Detect which cell encompasses the target text, then output its (X, Y) center coordinate. 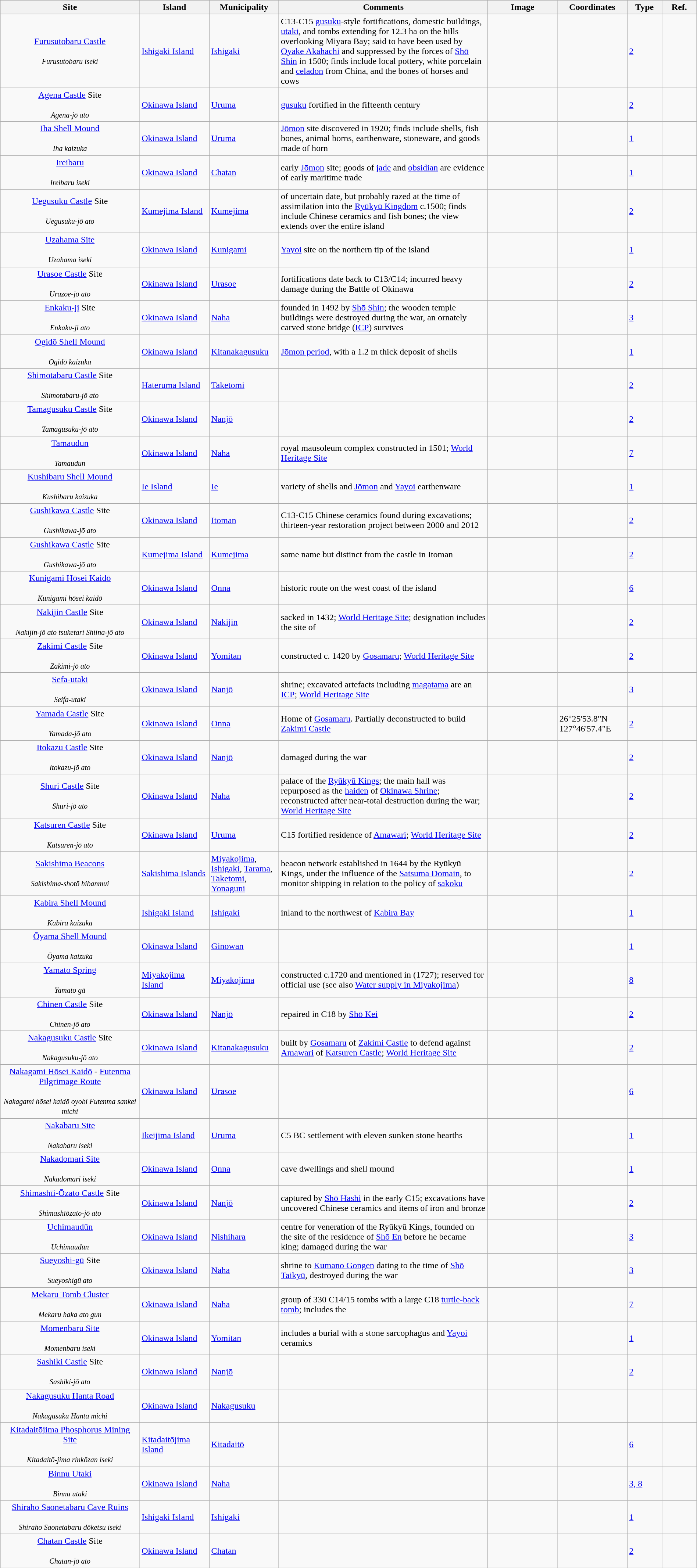
Kitadaitōjima Island (174, 1445)
Iha Shell MoundIha kaizuka (70, 139)
Ginowan (244, 946)
Nakagusuku Hanta RoadNakagusuku Hanta michi (70, 1406)
gusuku fortified in the fifteenth century (383, 105)
Shimotabaru Castle SiteShimotabaru-jō ato (70, 385)
group of 330 C14/15 tombs with a large C18 turtle-back tomb; includes the (383, 1304)
C5 BC settlement with eleven sunken stone hearths (383, 1135)
Yamato SpringYamato gā (70, 980)
Nishihara (244, 1237)
Kitadaitō (244, 1445)
Nakagusuku Castle SiteNakagusuku-jō ato (70, 1048)
Miyakojima Island (174, 980)
Kitadaitōjima Phosphorus Mining SiteKitadaitō-jima rinkōzan iseki (70, 1445)
damaged during the war (383, 757)
constructed c. 1420 by Gosamaru; World Heritage Site (383, 656)
Nakabaru SiteNakabaru iseki (70, 1135)
Home of Gosamaru. Partially deconstructed to build Zakimi Castle (383, 723)
Chinen Castle SiteChinen-jō ato (70, 1014)
Tamagusuku Castle SiteTamagusuku-jō ato (70, 419)
captured by Shō Hashi in the early C15; excavations have uncovered Chinese ceramics and items of iron and bronze (383, 1203)
Chatan Castle SiteChatan-jō ato (70, 1551)
3, 8 (645, 1483)
Jōmon period, with a 1.2 m thick deposit of shells (383, 351)
Ogidō Shell MoundOgidō kaizuka (70, 351)
Ie (244, 487)
Furusutobaru CastleFurusutobaru iseki (70, 51)
Taketomi (244, 385)
Kunigami Hōsei KaidōKunigami hōsei kaidō (70, 588)
Shimashīi-Ōzato Castle SiteShimashīōzato-jō ato (70, 1203)
Ikeijima Island (174, 1135)
same name but distinct from the castle in Itoman (383, 554)
Kabira Shell MoundKabira kaizuka (70, 912)
shrine; excavated artefacts including magatama are an ICP; World Heritage Site (383, 690)
Coordinates (592, 7)
Nakadomari SiteNakadomari iseki (70, 1169)
built by Gosamaru of Zakimi Castle to defend against Amawari of Katsuren Castle; World Heritage Site (383, 1048)
fortifications date back to C13/C14; incurred heavy damage during the Battle of Okinawa (383, 284)
Sefa-utakiSeifa-utaki (70, 690)
Ōyama Shell MoundŌyama kaizuka (70, 946)
Sueyoshi-gū SiteSueyoshigū ato (70, 1270)
constructed c.1720 and mentioned in (1727); reserved for official use (see also Water supply in Miyakojima) (383, 980)
repaired in C18 by Shō Kei (383, 1014)
Urasoe Castle SiteUrazoe-jō ato (70, 284)
Shiraho Saonetabaru Cave RuinsShiraho Saonetabaru dōketsu iseki (70, 1517)
Island (174, 7)
Nakijin (244, 622)
Momenbaru SiteMomenbaru iseki (70, 1338)
Miyakojima (244, 980)
inland to the northwest of Kabira Bay (383, 912)
founded in 1492 by Shō Shin; the wooden temple buildings were destroyed during the war, an ornately carved stone bridge (ICP) survives (383, 317)
Nakijin Castle SiteNakijin-jō ato tsuketari Shiina-jō ato (70, 622)
includes a burial with a stone sarcophagus and Yayoi ceramics (383, 1338)
early Jōmon site; goods of jade and obsidian are evidence of early maritime trade (383, 172)
Katsuren Castle SiteKatsuren-jō ato (70, 835)
centre for veneration of the Ryūkyū Kings, founded on the site of the residence of Shō En before he became king; damaged during the war (383, 1237)
variety of shells and Jōmon and Yayoi earthenware (383, 487)
Yamada Castle SiteYamada-jō ato (70, 723)
Hateruma Island (174, 385)
C15 fortified residence of Amawari; World Heritage Site (383, 835)
Mekaru Tomb ClusterMekaru haka ato gun (70, 1304)
Comments (383, 7)
Kushibaru Shell MoundKushibaru kaizuka (70, 487)
Site (70, 7)
Binnu UtakiBinnu utaki (70, 1483)
8 (645, 980)
Ie Island (174, 487)
Uegusuku Castle SiteUegusuku-jō ato (70, 211)
UchimaudūnUchimaudūn (70, 1237)
Yayoi site on the northern tip of the island (383, 250)
Kunigami (244, 250)
Ref. (679, 7)
C13-C15 Chinese ceramics found during excavations; thirteen-year restoration project between 2000 and 2012 (383, 521)
Jōmon site discovered in 1920; finds include shells, fish bones, animal borns, earthenware, stoneware, and goods made of horn (383, 139)
IreibaruIreibaru iseki (70, 172)
royal mausoleum complex constructed in 1501; World Heritage Site (383, 453)
TamaudunTamaudun (70, 453)
Itoman (244, 521)
Type (645, 7)
Nakagusuku (244, 1406)
cave dwellings and shell mound (383, 1169)
Municipality (244, 7)
Image (523, 7)
Sashiki Castle SiteSashiki-jō ato (70, 1372)
Shuri Castle SiteShuri-jō ato (70, 796)
Sakishima Islands (174, 874)
Miyakojima, Ishigaki, Tarama, Taketomi, Yonaguni (244, 874)
Sakishima BeaconsSakishima-shotō hibanmui (70, 874)
Uzahama SiteUzahama iseki (70, 250)
historic route on the west coast of the island (383, 588)
Enkaku-ji SiteEnkaku-ji ato (70, 317)
Zakimi Castle SiteZakimi-jō ato (70, 656)
26°25'53.8"N 127°46'57.4"E (592, 723)
shrine to Kumano Gongen dating to the time of Shō Taikyū, destroyed during the war (383, 1270)
Nakagami Hōsei Kaidō - Futenma Pilgrimage RouteNakagami hōsei kaidō oyobi Futenma sankei michi (70, 1092)
Itokazu Castle SiteItokazu-jō ato (70, 757)
Agena Castle SiteAgena-jō ato (70, 105)
sacked in 1432; World Heritage Site; designation includes the site of (383, 622)
